Return (X, Y) of the center of cell containing provided text 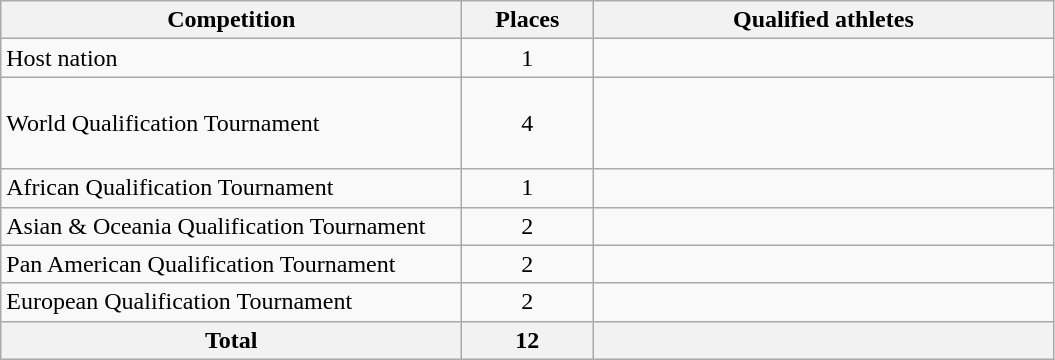
European Qualification Tournament (232, 302)
Places (528, 20)
African Qualification Tournament (232, 188)
12 (528, 340)
Pan American Qualification Tournament (232, 264)
World Qualification Tournament (232, 123)
Asian & Oceania Qualification Tournament (232, 226)
Total (232, 340)
Qualified athletes (824, 20)
Host nation (232, 58)
4 (528, 123)
Competition (232, 20)
